Identify which cell holds the provided text, then report its (X, Y) central coordinate. 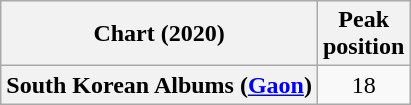
18 (363, 85)
South Korean Albums (Gaon) (160, 85)
Chart (2020) (160, 34)
Peakposition (363, 34)
